Scan for the cell matching the given text and deliver its [X, Y] coordinate at center. 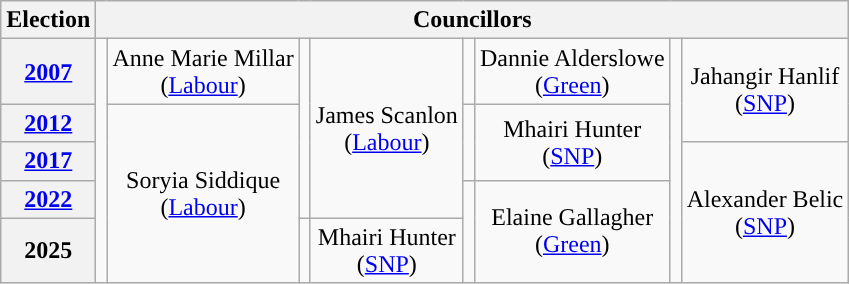
2025 [48, 250]
Jahangir Hanlif(SNP) [765, 90]
Dannie Alderslowe(Green) [572, 72]
Anne Marie Millar(Labour) [203, 72]
2017 [48, 161]
2007 [48, 72]
Councillors [472, 20]
2012 [48, 123]
Elaine Gallagher(Green) [572, 232]
Election [48, 20]
James Scanlon(Labour) [386, 128]
2022 [48, 199]
Soryia Siddique(Labour) [203, 194]
Alexander Belic(SNP) [765, 212]
